Determine the (X, Y) coordinate at the center of the cell enclosing the given text.  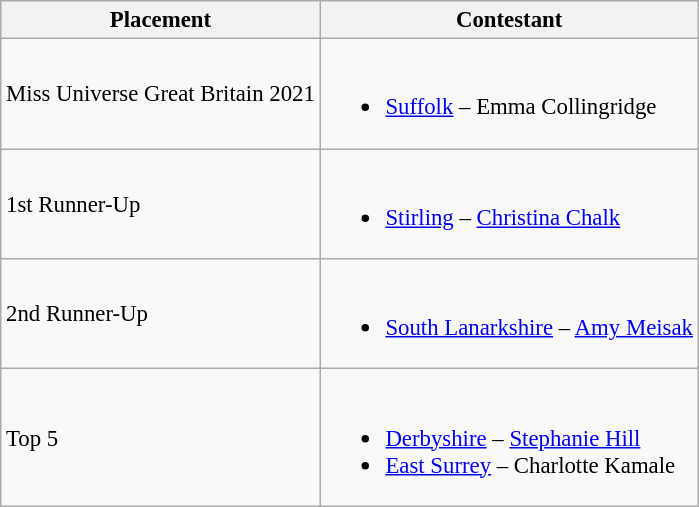
Miss Universe Great Britain 2021 (160, 94)
Derbyshire – Stephanie HillEast Surrey – Charlotte Kamale (509, 438)
South Lanarkshire – Amy Meisak (509, 314)
1st Runner-Up (160, 204)
Suffolk – Emma Collingridge (509, 94)
Stirling – Christina Chalk (509, 204)
Placement (160, 20)
2nd Runner-Up (160, 314)
Contestant (509, 20)
Top 5 (160, 438)
